Search for the cell housing the specified text and yield its (X, Y) center coordinate. 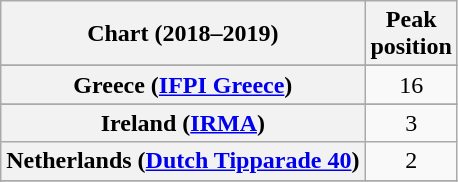
16 (411, 85)
Chart (2018–2019) (183, 34)
Peak position (411, 34)
Greece (IFPI Greece) (183, 85)
3 (411, 123)
2 (411, 161)
Netherlands (Dutch Tipparade 40) (183, 161)
Ireland (IRMA) (183, 123)
